Return the (X, Y) coordinate for the center point of the cell that contains the specified text.  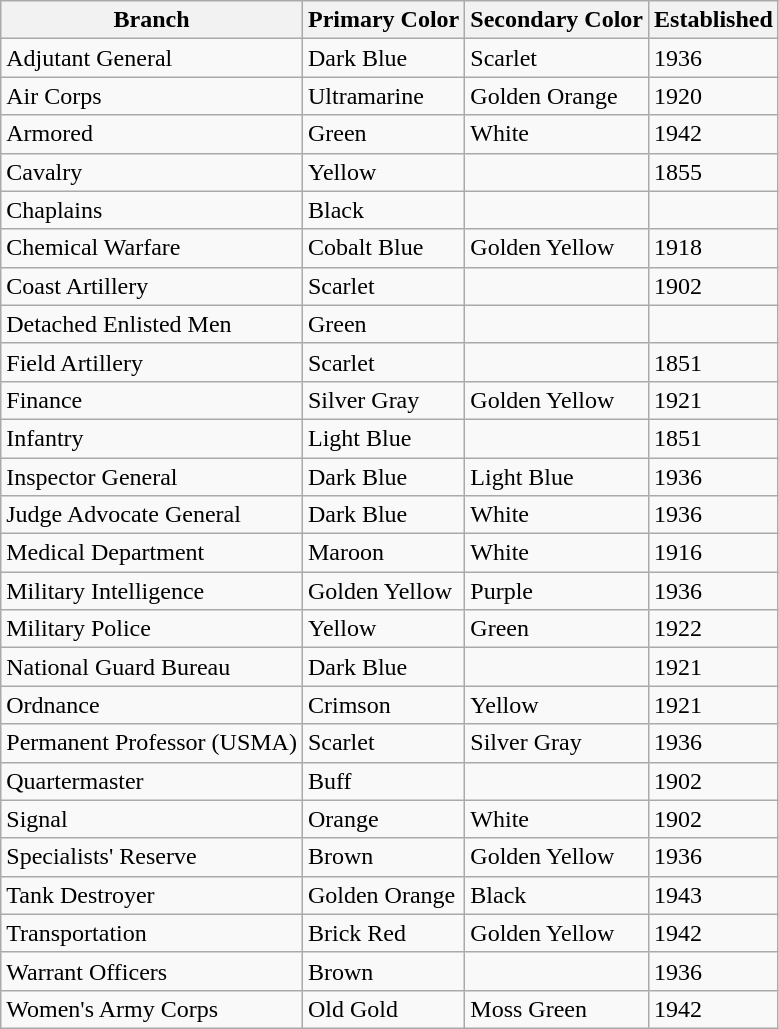
Specialists' Reserve (152, 857)
1918 (714, 248)
Purple (557, 591)
Maroon (383, 553)
Judge Advocate General (152, 515)
Cavalry (152, 172)
Air Corps (152, 96)
Crimson (383, 705)
1855 (714, 172)
Detached Enlisted Men (152, 324)
Military Police (152, 629)
Finance (152, 400)
National Guard Bureau (152, 667)
Tank Destroyer (152, 895)
Ultramarine (383, 96)
Orange (383, 819)
Buff (383, 781)
Cobalt Blue (383, 248)
Secondary Color (557, 20)
Ordnance (152, 705)
Signal (152, 819)
Inspector General (152, 477)
Primary Color (383, 20)
1920 (714, 96)
Warrant Officers (152, 971)
Infantry (152, 438)
Military Intelligence (152, 591)
1943 (714, 895)
1922 (714, 629)
Established (714, 20)
Field Artillery (152, 362)
Coast Artillery (152, 286)
1916 (714, 553)
Transportation (152, 933)
Chemical Warfare (152, 248)
Moss Green (557, 1009)
Quartermaster (152, 781)
Women's Army Corps (152, 1009)
Permanent Professor (USMA) (152, 743)
Adjutant General (152, 58)
Armored (152, 134)
Old Gold (383, 1009)
Chaplains (152, 210)
Brick Red (383, 933)
Branch (152, 20)
Medical Department (152, 553)
